Search for the cell housing the specified text and yield its (X, Y) center coordinate. 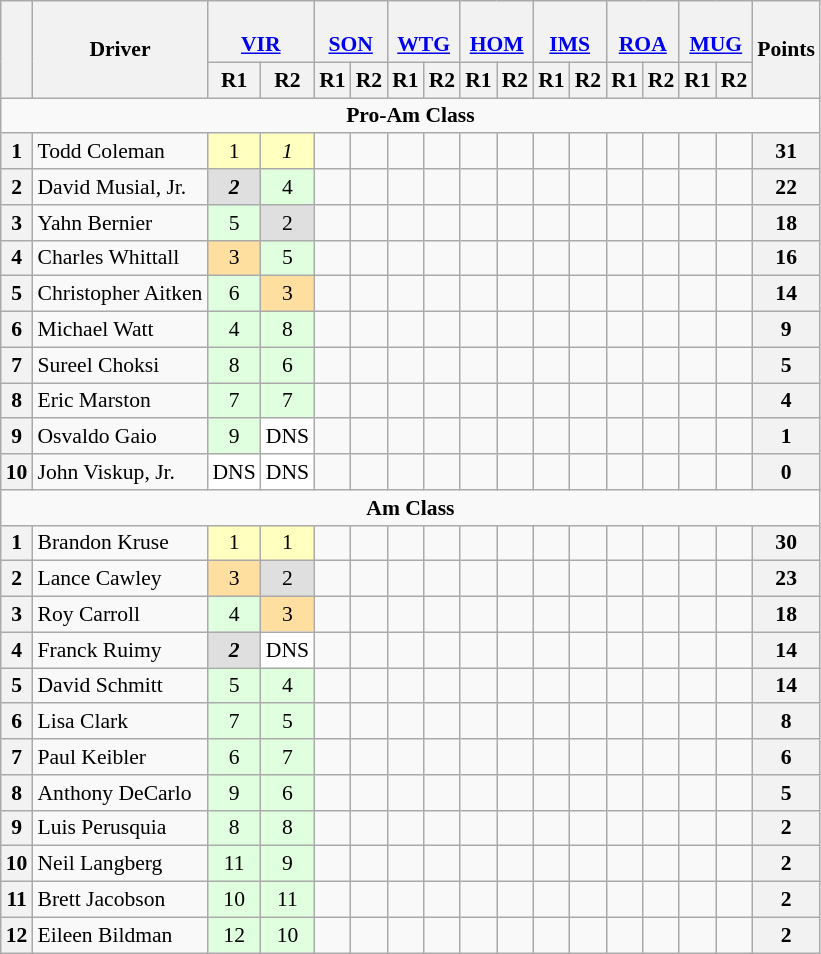
Luis Perusquia (120, 828)
16 (786, 258)
31 (786, 152)
Points (786, 50)
WTG (424, 32)
Eileen Bildman (120, 935)
Eric Marston (120, 401)
David Schmitt (120, 686)
Michael Watt (120, 330)
23 (786, 579)
ROA (642, 32)
Pro-Am Class (410, 116)
Todd Coleman (120, 152)
Am Class (410, 508)
Roy Carroll (120, 615)
30 (786, 543)
0 (786, 472)
John Viskup, Jr. (120, 472)
MUG (716, 32)
VIR (260, 32)
Lisa Clark (120, 722)
Sureel Choksi (120, 365)
David Musial, Jr. (120, 187)
IMS (570, 32)
HOM (496, 32)
Driver (120, 50)
Brandon Kruse (120, 543)
Lance Cawley (120, 579)
22 (786, 187)
Charles Whittall (120, 258)
SON (350, 32)
Yahn Bernier (120, 223)
Christopher Aitken (120, 294)
Anthony DeCarlo (120, 793)
Brett Jacobson (120, 900)
Osvaldo Gaio (120, 437)
Franck Ruimy (120, 650)
Neil Langberg (120, 864)
Paul Keibler (120, 757)
